Provide the [X, Y] coordinate of the cell's center where the given text is located.  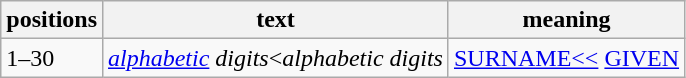
meaning [566, 20]
SURNAME<< GIVEN [566, 58]
1–30 [52, 58]
positions [52, 20]
text [276, 20]
alphabetic digits<alphabetic digits [276, 58]
